Search for the cell housing the specified text and yield its [X, Y] center coordinate. 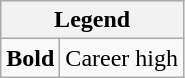
Legend [92, 20]
Bold [30, 58]
Career high [122, 58]
